Determine the (x, y) coordinate at the center of the cell enclosing the given text.  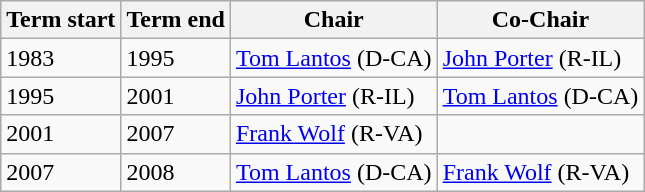
Co-Chair (540, 20)
2008 (176, 172)
1983 (61, 58)
Term start (61, 20)
Chair (334, 20)
Term end (176, 20)
